Search for the cell housing the specified text and yield its [x, y] center coordinate. 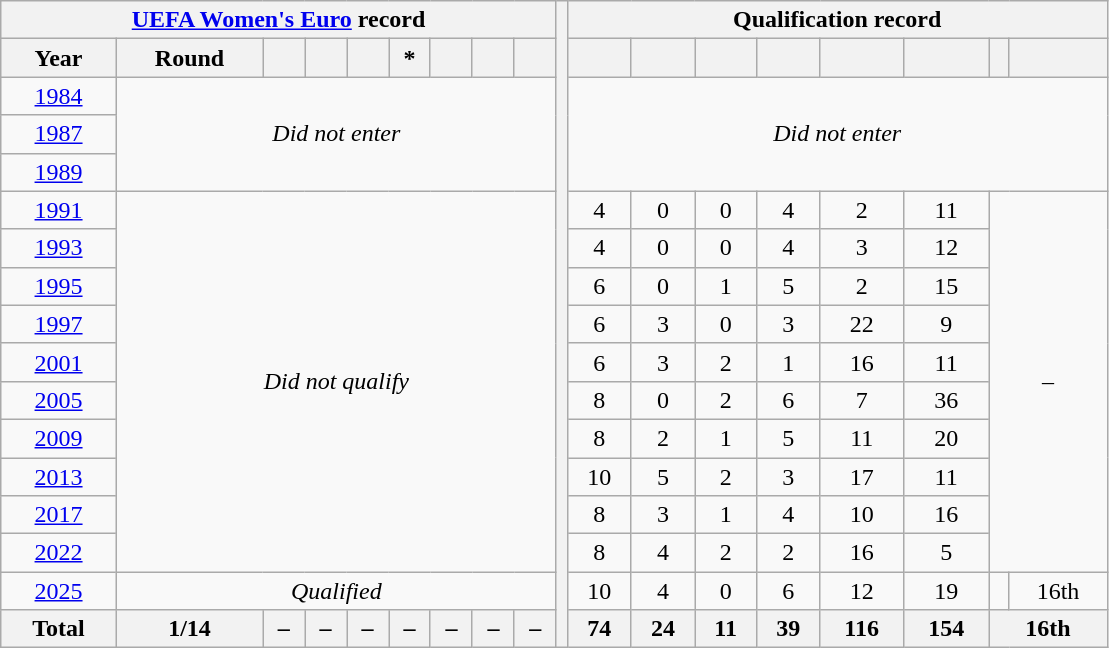
1995 [59, 286]
1984 [59, 96]
17 [862, 477]
7 [862, 400]
1/14 [189, 629]
36 [946, 400]
Did not qualify [336, 382]
9 [946, 324]
22 [862, 324]
Qualified [336, 591]
2005 [59, 400]
* [410, 58]
154 [946, 629]
Year [59, 58]
1997 [59, 324]
39 [788, 629]
2013 [59, 477]
Total [59, 629]
1989 [59, 172]
Round [189, 58]
Qualification record [837, 20]
74 [599, 629]
2025 [59, 591]
15 [946, 286]
UEFA Women's Euro record [279, 20]
2017 [59, 515]
2001 [59, 362]
20 [946, 438]
1991 [59, 210]
116 [862, 629]
2022 [59, 553]
1987 [59, 134]
2009 [59, 438]
24 [663, 629]
1993 [59, 248]
19 [946, 591]
